Return the [x, y] coordinate for the center point of the cell that contains the specified text.  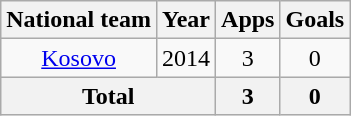
2014 [186, 58]
Kosovo [79, 58]
Apps [248, 20]
Total [108, 96]
Year [186, 20]
Goals [315, 20]
National team [79, 20]
